Scan for the cell matching the given text and deliver its [x, y] coordinate at center. 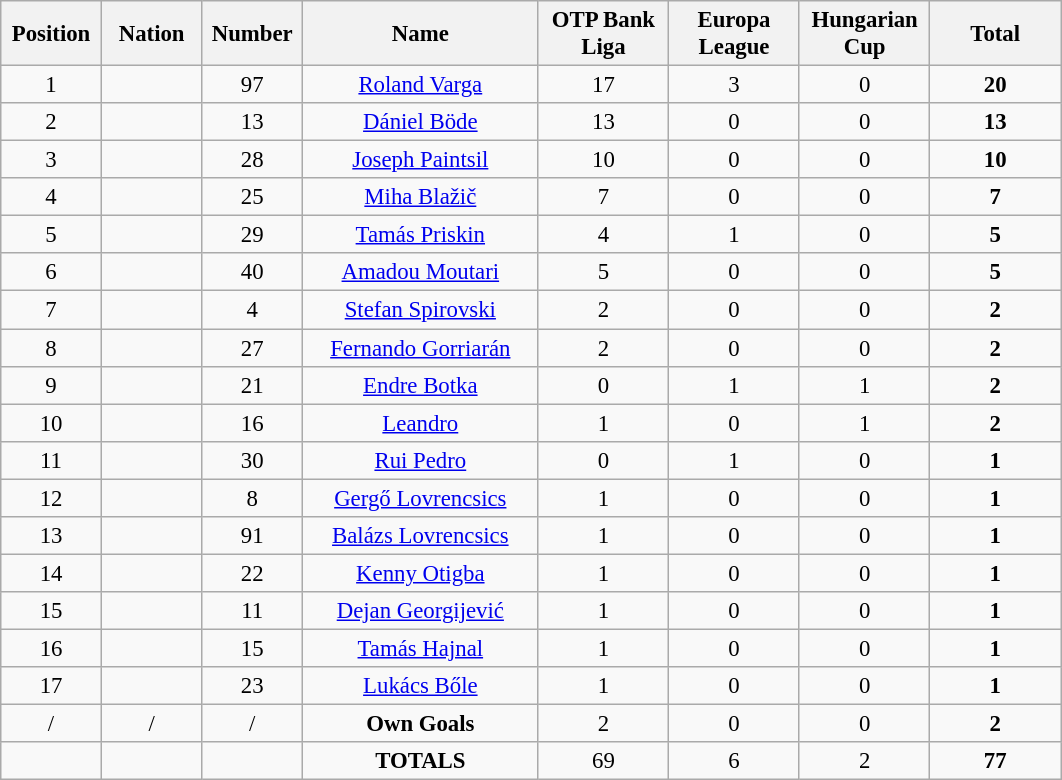
Tamás Priskin [421, 235]
Kenny Otigba [421, 573]
Total [996, 34]
29 [252, 235]
Joseph Paintsil [421, 160]
25 [252, 197]
Position [52, 34]
97 [252, 85]
Number [252, 34]
91 [252, 536]
Stefan Spirovski [421, 310]
OTP Bank Liga [604, 34]
20 [996, 85]
Roland Varga [421, 85]
Rui Pedro [421, 460]
69 [604, 761]
14 [52, 573]
Endre Botka [421, 385]
Gergő Lovrencsics [421, 498]
Europa League [734, 34]
23 [252, 686]
40 [252, 273]
Nation [152, 34]
77 [996, 761]
9 [52, 385]
TOTALS [421, 761]
Amadou Moutari [421, 273]
Tamás Hajnal [421, 648]
Own Goals [421, 724]
Balázs Lovrencsics [421, 536]
Miha Blažič [421, 197]
28 [252, 160]
Hungarian Cup [864, 34]
30 [252, 460]
Dániel Böde [421, 122]
27 [252, 348]
Fernando Gorriarán [421, 348]
Name [421, 34]
21 [252, 385]
Dejan Georgijević [421, 611]
Leandro [421, 423]
12 [52, 498]
22 [252, 573]
Lukács Bőle [421, 686]
